Identify which cell holds the provided text, then report its (X, Y) central coordinate. 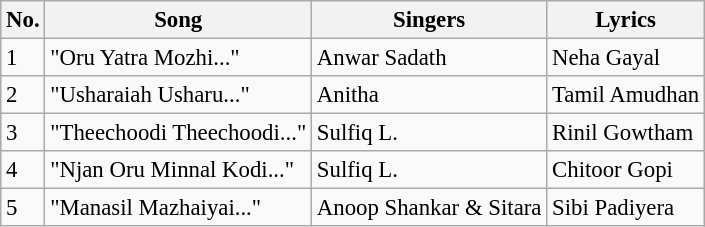
4 (23, 170)
Neha Gayal (626, 58)
Chitoor Gopi (626, 170)
5 (23, 208)
Tamil Amudhan (626, 95)
Song (178, 20)
Anwar Sadath (430, 58)
"Manasil Mazhaiyai..." (178, 208)
Singers (430, 20)
1 (23, 58)
Sibi Padiyera (626, 208)
No. (23, 20)
"Njan Oru Minnal Kodi..." (178, 170)
Anoop Shankar & Sitara (430, 208)
"Usharaiah Usharu..." (178, 95)
2 (23, 95)
"Theechoodi Theechoodi..." (178, 133)
Lyrics (626, 20)
Rinil Gowtham (626, 133)
3 (23, 133)
Anitha (430, 95)
"Oru Yatra Mozhi..." (178, 58)
